Provide the [X, Y] coordinate of the cell's center where the given text is located.  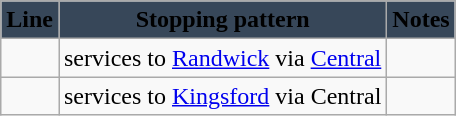
services to Randwick via Central [222, 58]
Notes [421, 20]
Stopping pattern [222, 20]
Line [30, 20]
services to Kingsford via Central [222, 96]
